Find where the given text appears and provide that cell's center as [X, Y] coordinate. 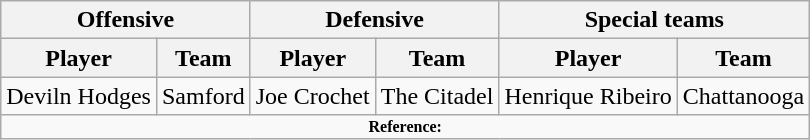
Reference: [406, 127]
Samford [203, 96]
Joe Crochet [312, 96]
Deviln Hodges [79, 96]
Chattanooga [743, 96]
Offensive [126, 20]
The Citadel [437, 96]
Special teams [654, 20]
Defensive [374, 20]
Henrique Ribeiro [588, 96]
